Provide the (x, y) coordinate of the cell's center where the given text is located.  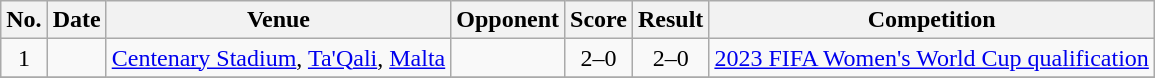
Result (670, 20)
2023 FIFA Women's World Cup qualification (932, 58)
Opponent (508, 20)
Competition (932, 20)
No. (24, 20)
1 (24, 58)
Venue (278, 20)
Centenary Stadium, Ta'Qali, Malta (278, 58)
Score (599, 20)
Date (76, 20)
